Return (x, y) of the center of cell containing provided text 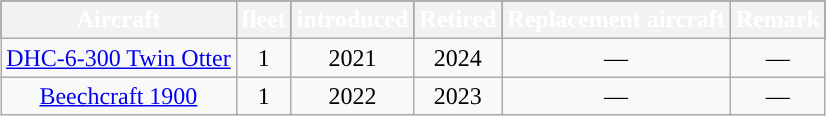
fleet (264, 20)
Aircraft (119, 20)
Remark (778, 20)
2022 (352, 96)
2024 (458, 58)
Retired (458, 20)
2023 (458, 96)
introduced (352, 20)
Replacement aircraft (616, 20)
DHC-6-300 Twin Otter (119, 58)
Beechcraft 1900 (119, 96)
2021 (352, 58)
